Search for the cell housing the specified text and yield its [X, Y] center coordinate. 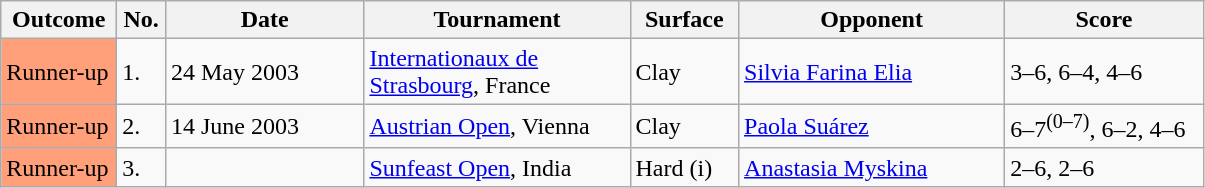
Internationaux de Strasbourg, France [497, 72]
Tournament [497, 20]
Anastasia Myskina [872, 167]
3. [142, 167]
24 May 2003 [264, 72]
Outcome [59, 20]
1. [142, 72]
14 June 2003 [264, 126]
2–6, 2–6 [1104, 167]
Silvia Farina Elia [872, 72]
6–7(0–7), 6–2, 4–6 [1104, 126]
Hard (i) [684, 167]
2. [142, 126]
Opponent [872, 20]
Date [264, 20]
Paola Suárez [872, 126]
Austrian Open, Vienna [497, 126]
3–6, 6–4, 4–6 [1104, 72]
Sunfeast Open, India [497, 167]
Score [1104, 20]
Surface [684, 20]
No. [142, 20]
